Capture the cell that displays the provided text and extract its (X, Y) central coordinate. 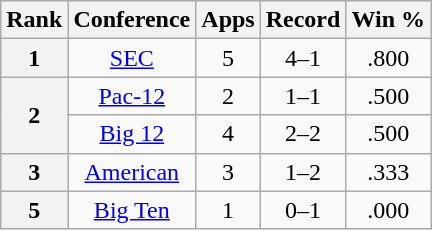
Pac-12 (132, 96)
Rank (34, 20)
4 (228, 134)
.333 (388, 172)
Conference (132, 20)
2–2 (303, 134)
American (132, 172)
Record (303, 20)
1–2 (303, 172)
Big Ten (132, 210)
4–1 (303, 58)
.800 (388, 58)
Win % (388, 20)
.000 (388, 210)
0–1 (303, 210)
Big 12 (132, 134)
Apps (228, 20)
SEC (132, 58)
1–1 (303, 96)
